Search for the cell housing the specified text and yield its (x, y) center coordinate. 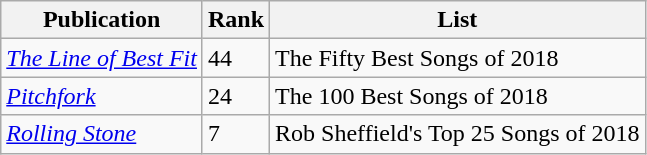
Publication (102, 20)
The Line of Best Fit (102, 58)
The 100 Best Songs of 2018 (458, 96)
Pitchfork (102, 96)
Rolling Stone (102, 134)
44 (236, 58)
Rank (236, 20)
List (458, 20)
24 (236, 96)
7 (236, 134)
The Fifty Best Songs of 2018 (458, 58)
Rob Sheffield's Top 25 Songs of 2018 (458, 134)
